From the cell containing the given text, extract its center point as [x, y] coordinate. 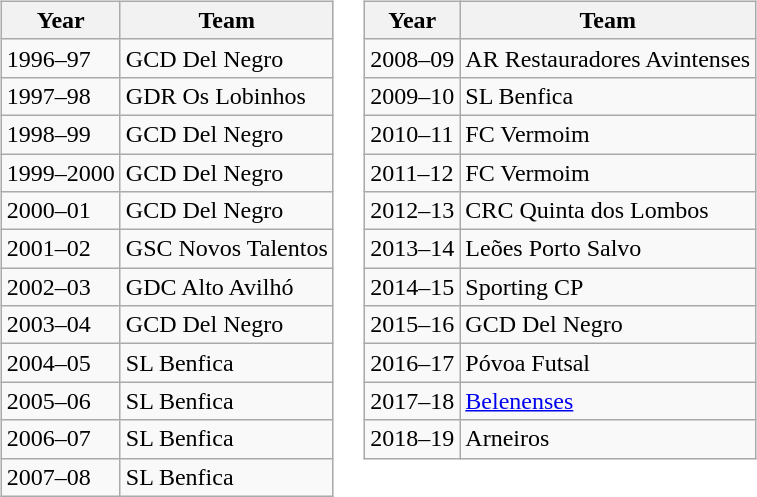
2012–13 [412, 211]
2005–06 [60, 401]
Arneiros [608, 439]
AR Restauradores Avintenses [608, 58]
CRC Quinta dos Lombos [608, 211]
Póvoa Futsal [608, 363]
2008–09 [412, 58]
2009–10 [412, 96]
2010–11 [412, 134]
1999–2000 [60, 173]
Leões Porto Salvo [608, 249]
1998–99 [60, 134]
2015–16 [412, 325]
2000–01 [60, 211]
2004–05 [60, 363]
2014–15 [412, 287]
2017–18 [412, 401]
1996–97 [60, 58]
2013–14 [412, 249]
GDR Os Lobinhos [226, 96]
2007–08 [60, 477]
2011–12 [412, 173]
Sporting CP [608, 287]
GSC Novos Talentos [226, 249]
Belenenses [608, 401]
2003–04 [60, 325]
GDC Alto Avilhó [226, 287]
1997–98 [60, 96]
2002–03 [60, 287]
2016–17 [412, 363]
2018–19 [412, 439]
2006–07 [60, 439]
2001–02 [60, 249]
